Scan for the cell matching the given text and deliver its (X, Y) coordinate at center. 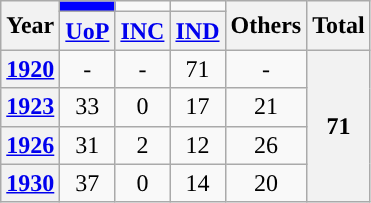
UoP (88, 31)
26 (266, 145)
1930 (30, 183)
1926 (30, 145)
1920 (30, 69)
Total (339, 26)
21 (266, 107)
2 (142, 145)
12 (198, 145)
20 (266, 183)
1923 (30, 107)
14 (198, 183)
17 (198, 107)
Year (30, 26)
INC (142, 31)
33 (88, 107)
37 (88, 183)
31 (88, 145)
IND (198, 31)
Others (266, 26)
